Capture the cell that displays the provided text and extract its (x, y) central coordinate. 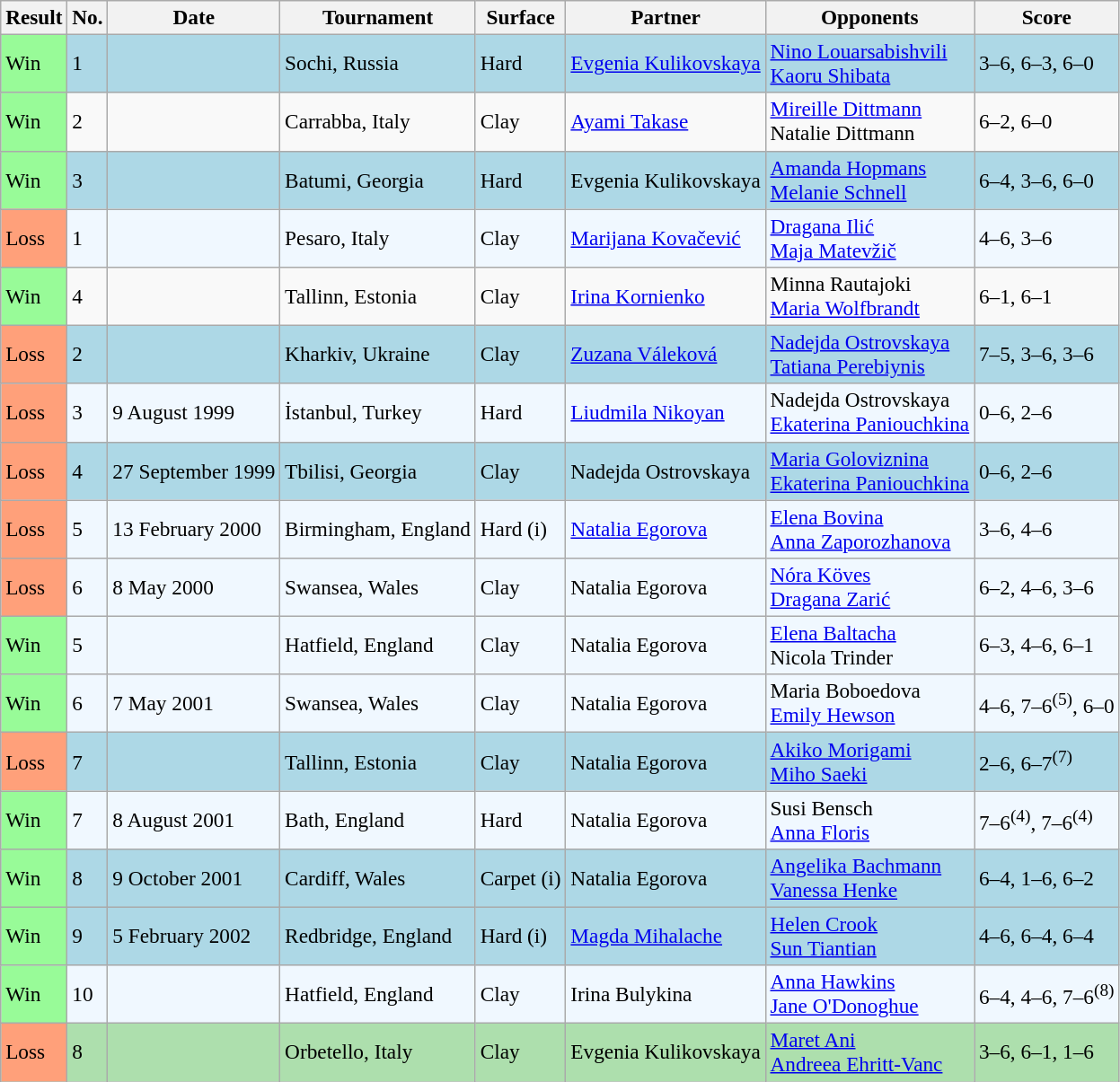
No. (88, 17)
Maret Ani Andreea Ehritt-Vanc (869, 1052)
Maria Goloviznina Ekaterina Paniouchkina (869, 471)
Tbilisi, Georgia (378, 471)
Elena Bovina Anna Zaporozhanova (869, 528)
Nino Louarsabishvili Kaoru Shibata (869, 63)
Helen Crook Sun Tiantian (869, 936)
10 (88, 995)
Pesaro, Italy (378, 237)
3–6, 6–3, 6–0 (1047, 63)
Marijana Kovačević (666, 237)
4–6, 6–4, 6–4 (1047, 936)
Sochi, Russia (378, 63)
9 August 1999 (194, 413)
Angelika Bachmann Vanessa Henke (869, 878)
8 May 2000 (194, 587)
3–6, 6–1, 1–6 (1047, 1052)
Bath, England (378, 819)
Opponents (869, 17)
Zuzana Váleková (666, 354)
Birmingham, England (378, 528)
Result (34, 17)
7–6(4), 7–6(4) (1047, 819)
Maria Boboedova Emily Hewson (869, 704)
Carrabba, Italy (378, 122)
6–4, 1–6, 6–2 (1047, 878)
Kharkiv, Ukraine (378, 354)
6–4, 4–6, 7–6(8) (1047, 995)
İstanbul, Turkey (378, 413)
Cardiff, Wales (378, 878)
Liudmila Nikoyan (666, 413)
6–2, 6–0 (1047, 122)
6–1, 6–1 (1047, 296)
Irina Bulykina (666, 995)
Mireille Dittmann Natalie Dittmann (869, 122)
Nadejda Ostrovskaya Tatiana Perebiynis (869, 354)
8 August 2001 (194, 819)
Tournament (378, 17)
Ayami Takase (666, 122)
Elena Baltacha Nicola Trinder (869, 645)
Redbridge, England (378, 936)
Amanda Hopmans Melanie Schnell (869, 180)
7 May 2001 (194, 704)
9 October 2001 (194, 878)
Dragana Ilić Maja Matevžič (869, 237)
5 February 2002 (194, 936)
Irina Kornienko (666, 296)
6–4, 3–6, 6–0 (1047, 180)
4–6, 3–6 (1047, 237)
Batumi, Georgia (378, 180)
6–2, 4–6, 3–6 (1047, 587)
Carpet (i) (521, 878)
Nadejda Ostrovskaya (666, 471)
9 (88, 936)
Akiko Morigami Miho Saeki (869, 761)
13 February 2000 (194, 528)
2–6, 6–7(7) (1047, 761)
Score (1047, 17)
Nadejda Ostrovskaya Ekaterina Paniouchkina (869, 413)
Orbetello, Italy (378, 1052)
Nóra Köves Dragana Zarić (869, 587)
3–6, 4–6 (1047, 528)
Partner (666, 17)
4–6, 7–6(5), 6–0 (1047, 704)
Anna Hawkins Jane O'Donoghue (869, 995)
27 September 1999 (194, 471)
Surface (521, 17)
6–3, 4–6, 6–1 (1047, 645)
Susi Bensch Anna Floris (869, 819)
Magda Mihalache (666, 936)
7–5, 3–6, 3–6 (1047, 354)
Date (194, 17)
Minna Rautajoki Maria Wolfbrandt (869, 296)
